Identify which cell holds the provided text, then report its [X, Y] central coordinate. 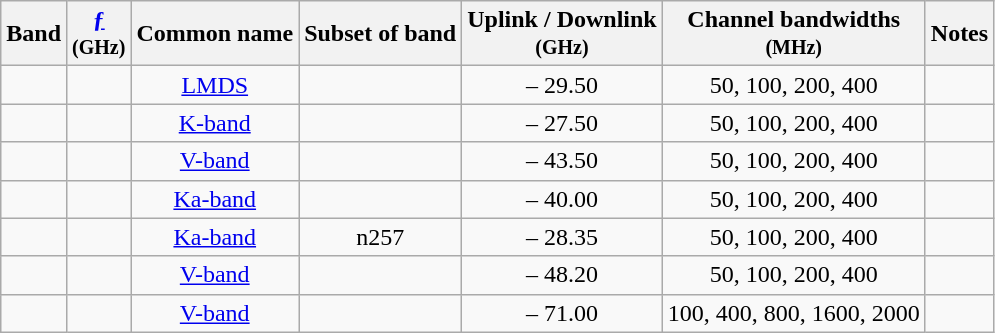
– 40.00 [562, 199]
– 28.35 [562, 237]
– 43.50 [562, 161]
– 71.00 [562, 313]
– 48.20 [562, 275]
Common name [215, 34]
Band [34, 34]
n257 [380, 237]
LMDS [215, 85]
K-band [215, 123]
100, 400, 800, 1600, 2000 [794, 313]
– 27.50 [562, 123]
Channel bandwidths(MHz) [794, 34]
ƒ(GHz) [99, 34]
Notes [959, 34]
Uplink / Downlink(GHz) [562, 34]
Subset of band [380, 34]
– 29.50 [562, 85]
